Pinpoint the cell where the given text exists, returning its [x, y] midpoint coordinate. 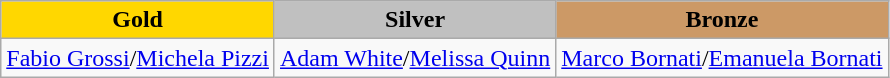
Fabio Grossi/Michela Pizzi [138, 58]
Gold [138, 20]
Adam White/Melissa Quinn [414, 58]
Marco Bornati/Emanuela Bornati [722, 58]
Silver [414, 20]
Bronze [722, 20]
